From the cell containing the given text, extract its center point as (X, Y) coordinate. 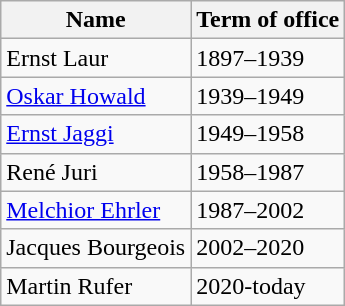
1958–1987 (268, 172)
1939–1949 (268, 96)
1897–1939 (268, 58)
Oskar Howald (96, 96)
Melchior Ehrler (96, 210)
Term of office (268, 20)
1949–1958 (268, 134)
Name (96, 20)
2020-today (268, 286)
Ernst Laur (96, 58)
Martin Rufer (96, 286)
1987–2002 (268, 210)
Jacques Bourgeois (96, 248)
2002–2020 (268, 248)
Ernst Jaggi (96, 134)
René Juri (96, 172)
